Locate the cell with the specified text and output its (X, Y) center coordinate. 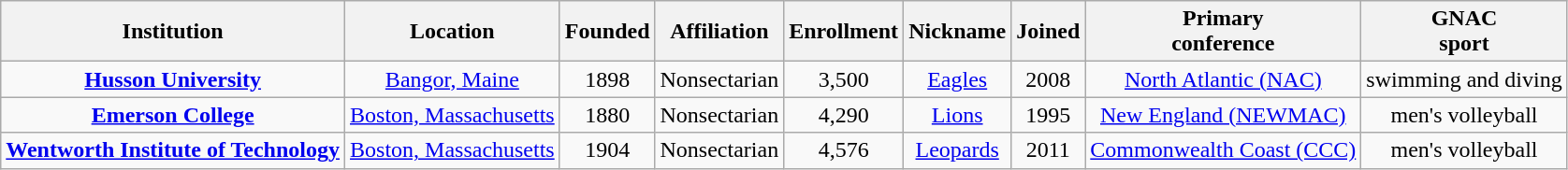
1995 (1048, 115)
1904 (607, 150)
3,500 (844, 79)
2008 (1048, 79)
4,290 (844, 115)
Joined (1048, 32)
1880 (607, 115)
North Atlantic (NAC) (1224, 79)
Affiliation (719, 32)
Leopards (958, 150)
New England (NEWMAC) (1224, 115)
4,576 (844, 150)
Emerson College (173, 115)
1898 (607, 79)
Founded (607, 32)
GNACsport (1464, 32)
Primaryconference (1224, 32)
Nickname (958, 32)
Eagles (958, 79)
Enrollment (844, 32)
2011 (1048, 150)
Lions (958, 115)
swimming and diving (1464, 79)
Husson University (173, 79)
Wentworth Institute of Technology (173, 150)
Commonwealth Coast (CCC) (1224, 150)
Location (453, 32)
Institution (173, 32)
Bangor, Maine (453, 79)
